Return the [x, y] coordinate for the center point of the cell that contains the specified text.  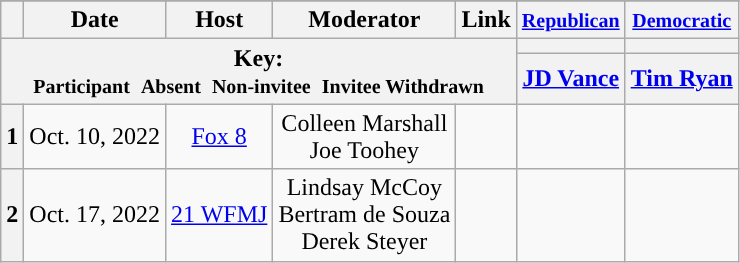
Oct. 10, 2022 [95, 136]
JD Vance [570, 78]
Host [220, 20]
Tim Ryan [682, 78]
Date [95, 20]
Moderator [364, 20]
Link [486, 20]
Oct. 17, 2022 [95, 215]
2 [12, 215]
Republican [570, 20]
Democratic [682, 20]
1 [12, 136]
21 WFMJ [220, 215]
Fox 8 [220, 136]
Lindsay McCoyBertram de SouzaDerek Steyer [364, 215]
Colleen MarshallJoe Toohey [364, 136]
Key: Participant Absent Non-invitee Invitee Withdrawn [259, 72]
